Scan for the cell matching the given text and deliver its (x, y) coordinate at center. 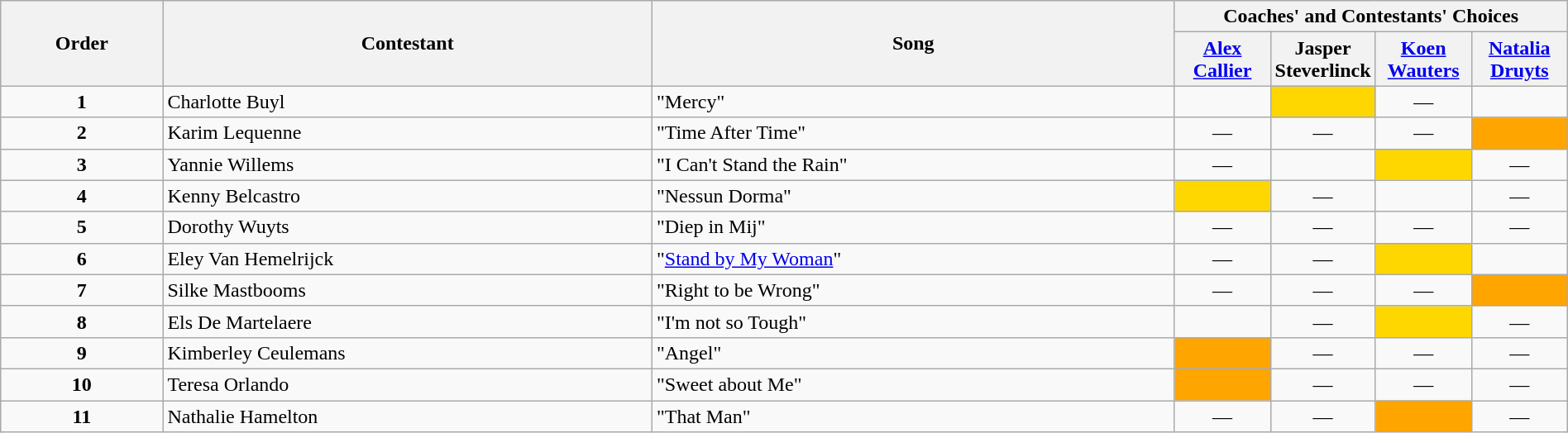
"Mercy" (913, 102)
Order (82, 43)
"Diep in Mij" (913, 227)
4 (82, 196)
Natalia Druyts (1519, 59)
Koen Wauters (1423, 59)
7 (82, 290)
Kimberley Ceulemans (408, 353)
1 (82, 102)
Contestant (408, 43)
Teresa Orlando (408, 384)
"Time After Time" (913, 133)
Eley Van Hemelrijck (408, 259)
"Nessun Dorma" (913, 196)
Els De Martelaere (408, 321)
Coaches' and Contestants' Choices (1371, 17)
5 (82, 227)
"Sweet about Me" (913, 384)
Song (913, 43)
11 (82, 416)
"Stand by My Woman" (913, 259)
Alex Callier (1222, 59)
Nathalie Hamelton (408, 416)
8 (82, 321)
Charlotte Buyl (408, 102)
10 (82, 384)
"I Can't Stand the Rain" (913, 164)
Yannie Willems (408, 164)
Karim Lequenne (408, 133)
"Angel" (913, 353)
Dorothy Wuyts (408, 227)
Jasper Steverlinck (1323, 59)
"Right to be Wrong" (913, 290)
"That Man" (913, 416)
Kenny Belcastro (408, 196)
3 (82, 164)
2 (82, 133)
6 (82, 259)
9 (82, 353)
"I'm not so Tough" (913, 321)
Silke Mastbooms (408, 290)
